Detect which cell encompasses the target text, then output its (X, Y) center coordinate. 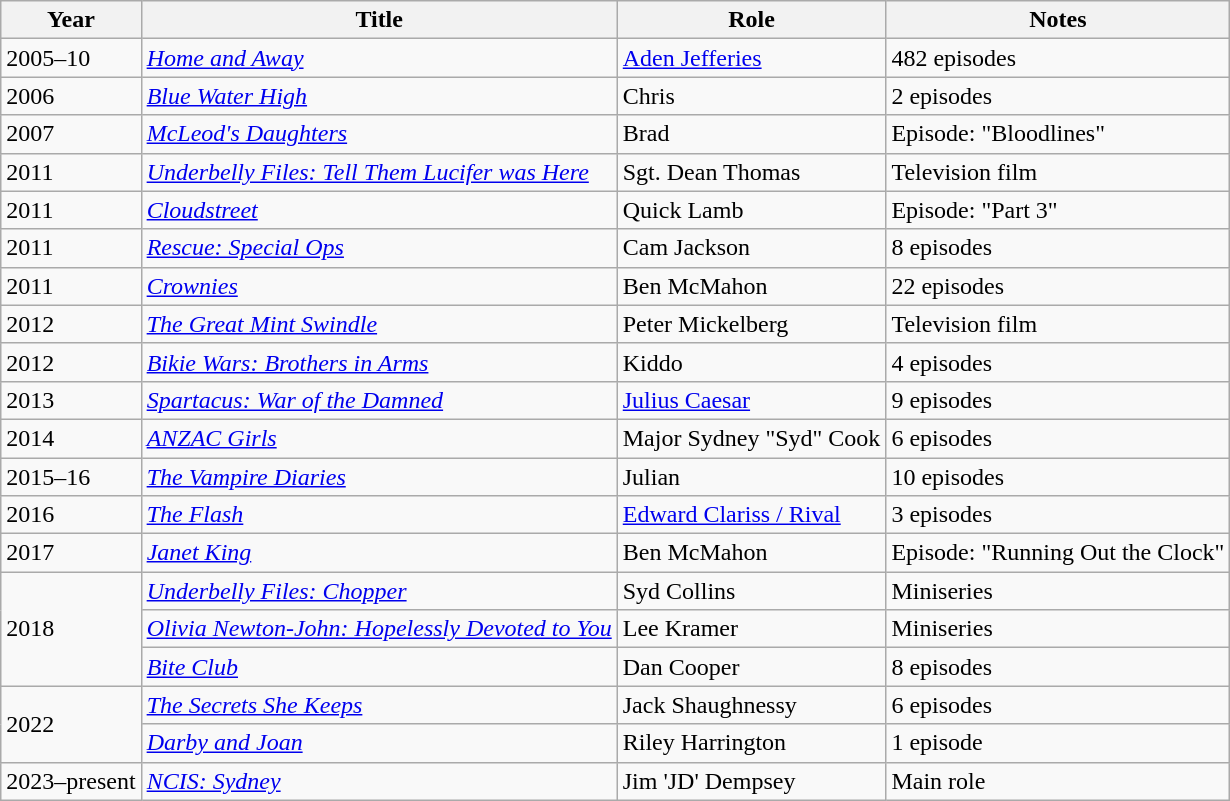
The Flash (379, 515)
9 episodes (1058, 400)
Sgt. Dean Thomas (752, 172)
Dan Cooper (752, 667)
2006 (71, 96)
Julius Caesar (752, 400)
Role (752, 20)
2 episodes (1058, 96)
Lee Kramer (752, 629)
Edward Clariss / Rival (752, 515)
Main role (1058, 781)
2013 (71, 400)
Bite Club (379, 667)
2005–10 (71, 58)
2016 (71, 515)
2015–16 (71, 477)
Home and Away (379, 58)
Kiddo (752, 362)
Underbelly Files: Chopper (379, 591)
Title (379, 20)
482 episodes (1058, 58)
2023–present (71, 781)
Janet King (379, 553)
Underbelly Files: Tell Them Lucifer was Here (379, 172)
22 episodes (1058, 286)
Julian (752, 477)
Rescue: Special Ops (379, 248)
Notes (1058, 20)
Chris (752, 96)
Bikie Wars: Brothers in Arms (379, 362)
1 episode (1058, 743)
2007 (71, 134)
2014 (71, 438)
Episode: "Running Out the Clock" (1058, 553)
Blue Water High (379, 96)
10 episodes (1058, 477)
Spartacus: War of the Damned (379, 400)
ANZAC Girls (379, 438)
Cloudstreet (379, 210)
Darby and Joan (379, 743)
Cam Jackson (752, 248)
Episode: "Part 3" (1058, 210)
2017 (71, 553)
Episode: "Bloodlines" (1058, 134)
Riley Harrington (752, 743)
2018 (71, 629)
Aden Jefferies (752, 58)
4 episodes (1058, 362)
Quick Lamb (752, 210)
The Secrets She Keeps (379, 705)
NCIS: Sydney (379, 781)
The Vampire Diaries (379, 477)
The Great Mint Swindle (379, 324)
Syd Collins (752, 591)
Brad (752, 134)
Year (71, 20)
Jim 'JD' Dempsey (752, 781)
Peter Mickelberg (752, 324)
Olivia Newton-John: Hopelessly Devoted to You (379, 629)
2022 (71, 724)
Jack Shaughnessy (752, 705)
Crownies (379, 286)
McLeod's Daughters (379, 134)
3 episodes (1058, 515)
Major Sydney "Syd" Cook (752, 438)
